Pinpoint the cell where the given text exists, returning its [X, Y] midpoint coordinate. 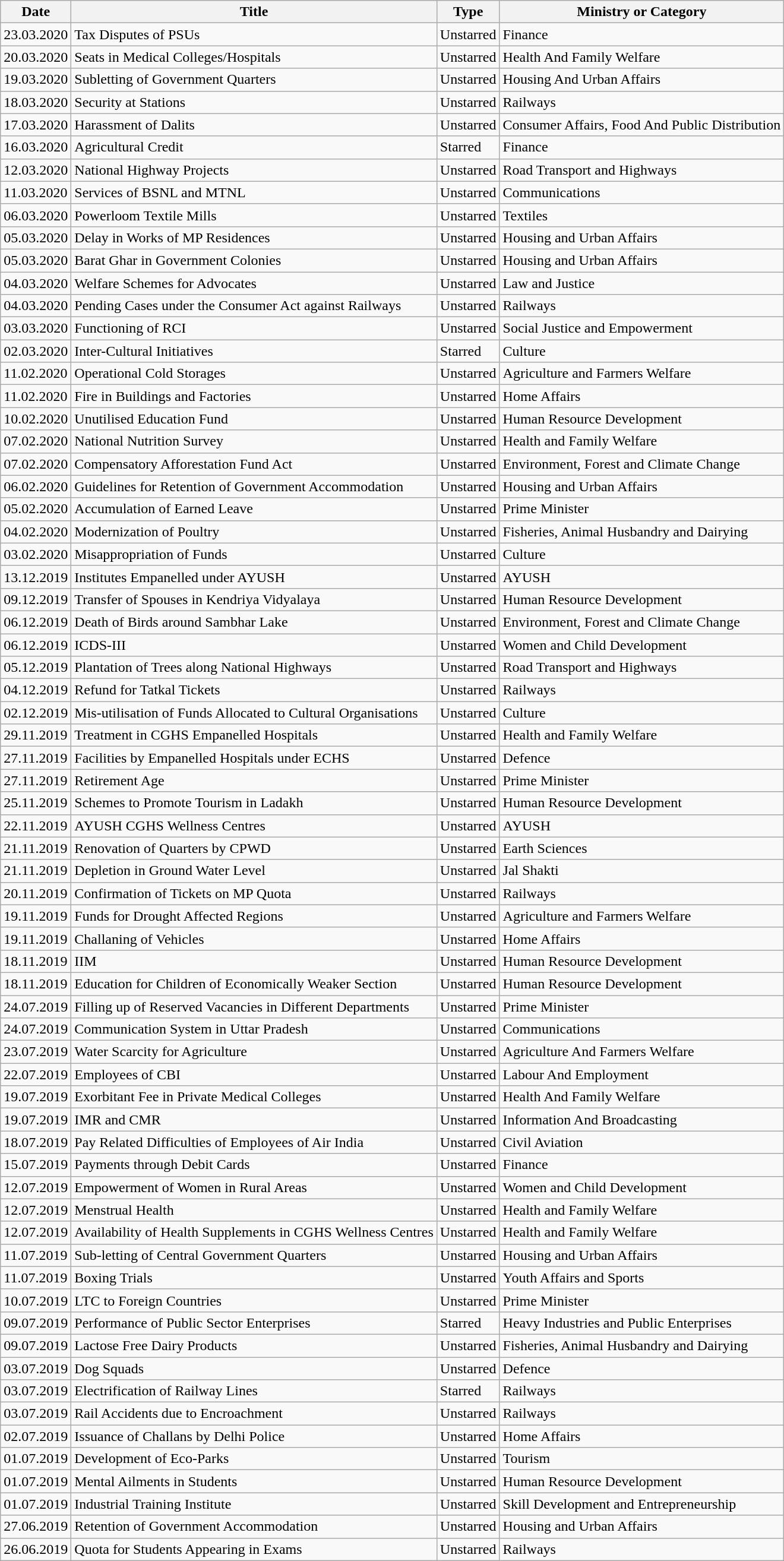
Tax Disputes of PSUs [254, 34]
23.07.2019 [36, 1052]
AYUSH CGHS Wellness Centres [254, 826]
18.03.2020 [36, 102]
Industrial Training Institute [254, 1504]
Subletting of Government Quarters [254, 80]
Depletion in Ground Water Level [254, 871]
Jal Shakti [641, 871]
Misappropriation of Funds [254, 554]
19.03.2020 [36, 80]
Skill Development and Entrepreneurship [641, 1504]
Renovation of Quarters by CPWD [254, 848]
Youth Affairs and Sports [641, 1278]
Civil Aviation [641, 1142]
09.12.2019 [36, 599]
Transfer of Spouses in Kendriya Vidyalaya [254, 599]
16.03.2020 [36, 147]
Performance of Public Sector Enterprises [254, 1323]
Labour And Employment [641, 1075]
05.02.2020 [36, 509]
Water Scarcity for Agriculture [254, 1052]
Accumulation of Earned Leave [254, 509]
Textiles [641, 215]
Social Justice and Empowerment [641, 328]
Filling up of Reserved Vacancies in Different Departments [254, 1007]
Empowerment of Women in Rural Areas [254, 1187]
Confirmation of Tickets on MP Quota [254, 893]
13.12.2019 [36, 577]
Unutilised Education Fund [254, 419]
10.07.2019 [36, 1300]
25.11.2019 [36, 803]
Pending Cases under the Consumer Act against Railways [254, 306]
06.03.2020 [36, 215]
04.12.2019 [36, 690]
Electrification of Railway Lines [254, 1391]
Death of Birds around Sambhar Lake [254, 622]
22.11.2019 [36, 826]
26.06.2019 [36, 1549]
Refund for Tatkal Tickets [254, 690]
Guidelines for Retention of Government Accommodation [254, 486]
Education for Children of Economically Weaker Section [254, 984]
Operational Cold Storages [254, 374]
17.03.2020 [36, 125]
IIM [254, 961]
Housing And Urban Affairs [641, 80]
Lactose Free Dairy Products [254, 1345]
Heavy Industries and Public Enterprises [641, 1323]
23.03.2020 [36, 34]
Harassment of Dalits [254, 125]
Exorbitant Fee in Private Medical Colleges [254, 1097]
20.03.2020 [36, 57]
Barat Ghar in Government Colonies [254, 260]
Type [468, 12]
11.03.2020 [36, 192]
22.07.2019 [36, 1075]
Payments through Debit Cards [254, 1165]
Mental Ailments in Students [254, 1481]
Powerloom Textile Mills [254, 215]
Institutes Empanelled under AYUSH [254, 577]
Information And Broadcasting [641, 1120]
Agricultural Credit [254, 147]
Boxing Trials [254, 1278]
Development of Eco-Parks [254, 1459]
Tourism [641, 1459]
National Nutrition Survey [254, 441]
10.02.2020 [36, 419]
Welfare Schemes for Advocates [254, 283]
Availability of Health Supplements in CGHS Wellness Centres [254, 1233]
Law and Justice [641, 283]
Funds for Drought Affected Regions [254, 916]
15.07.2019 [36, 1165]
Issuance of Challans by Delhi Police [254, 1436]
LTC to Foreign Countries [254, 1300]
Earth Sciences [641, 848]
Quota for Students Appearing in Exams [254, 1549]
Ministry or Category [641, 12]
IMR and CMR [254, 1120]
29.11.2019 [36, 735]
Compensatory Afforestation Fund Act [254, 464]
Communication System in Uttar Pradesh [254, 1029]
Agriculture And Farmers Welfare [641, 1052]
Pay Related Difficulties of Employees of Air India [254, 1142]
Inter-Cultural Initiatives [254, 351]
Sub-letting of Central Government Quarters [254, 1255]
Date [36, 12]
Employees of CBI [254, 1075]
Rail Accidents due to Encroachment [254, 1414]
03.03.2020 [36, 328]
Services of BSNL and MTNL [254, 192]
02.07.2019 [36, 1436]
Retention of Government Accommodation [254, 1527]
Menstrual Health [254, 1210]
05.12.2019 [36, 668]
18.07.2019 [36, 1142]
Seats in Medical Colleges/Hospitals [254, 57]
02.03.2020 [36, 351]
Retirement Age [254, 780]
National Highway Projects [254, 170]
Functioning of RCI [254, 328]
12.03.2020 [36, 170]
Dog Squads [254, 1368]
Security at Stations [254, 102]
Plantation of Trees along National Highways [254, 668]
Facilities by Empanelled Hospitals under ECHS [254, 758]
06.02.2020 [36, 486]
27.06.2019 [36, 1527]
04.02.2020 [36, 532]
20.11.2019 [36, 893]
Consumer Affairs, Food And Public Distribution [641, 125]
Title [254, 12]
Modernization of Poultry [254, 532]
Challaning of Vehicles [254, 939]
Fire in Buildings and Factories [254, 396]
ICDS-III [254, 644]
Schemes to Promote Tourism in Ladakh [254, 803]
Mis-utilisation of Funds Allocated to Cultural Organisations [254, 713]
Delay in Works of MP Residences [254, 238]
02.12.2019 [36, 713]
03.02.2020 [36, 554]
Treatment in CGHS Empanelled Hospitals [254, 735]
